Return (x, y) of the center of cell containing provided text 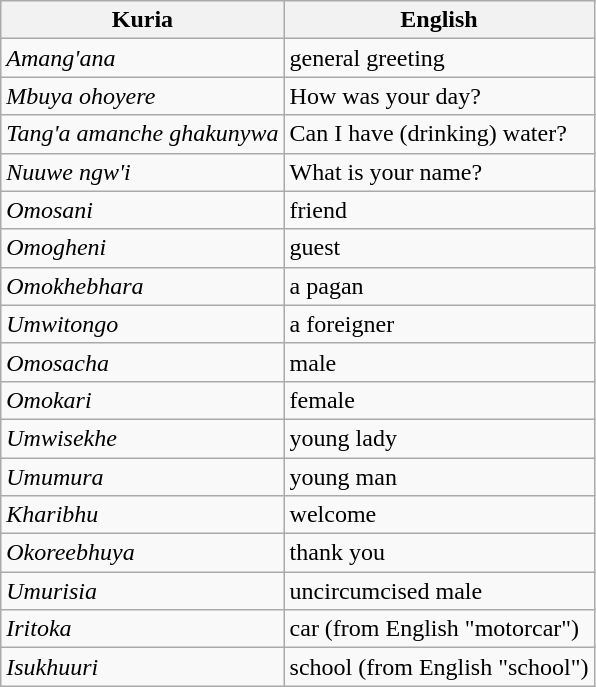
guest (439, 248)
car (from English "motorcar") (439, 629)
young man (439, 477)
Omosani (142, 210)
Umurisia (142, 591)
a pagan (439, 286)
friend (439, 210)
Can I have (drinking) water? (439, 134)
Amang'ana (142, 58)
male (439, 362)
thank you (439, 553)
Okoreebhuya (142, 553)
Isukhuuri (142, 667)
Omokhebhara (142, 286)
Kuria (142, 20)
What is your name? (439, 172)
Nuuwe ngw'i (142, 172)
a foreigner (439, 324)
general greeting (439, 58)
female (439, 400)
Omogheni (142, 248)
Umumura (142, 477)
welcome (439, 515)
Umwisekhe (142, 438)
Iritoka (142, 629)
school (from English "school") (439, 667)
Tang'a amanche ghakunywa (142, 134)
Kharibhu (142, 515)
Umwitongo (142, 324)
How was your day? (439, 96)
English (439, 20)
young lady (439, 438)
Mbuya ohoyere (142, 96)
uncircumcised male (439, 591)
Omokari (142, 400)
Omosacha (142, 362)
